Detect which cell encompasses the target text, then output its [X, Y] center coordinate. 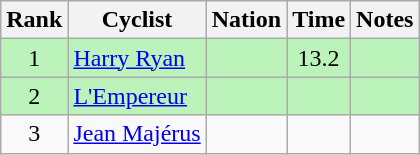
Rank [34, 20]
Jean Majérus [137, 134]
Harry Ryan [137, 58]
L'Empereur [137, 96]
3 [34, 134]
2 [34, 96]
Nation [246, 20]
Notes [385, 20]
Time [319, 20]
Cyclist [137, 20]
13.2 [319, 58]
1 [34, 58]
